Provide the (x, y) coordinate of the cell's center where the given text is located.  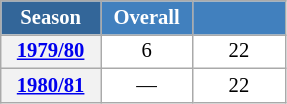
Overall (146, 17)
1979/80 (51, 51)
6 (146, 51)
1980/81 (51, 85)
Season (51, 17)
— (146, 85)
